For the text-containing cell, return its midpoint in (x, y) coordinate format. 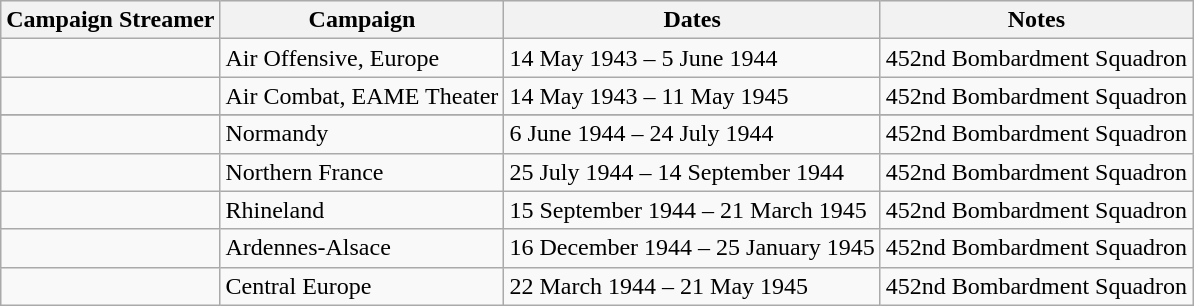
Ardennes-Alsace (362, 248)
15 September 1944 – 21 March 1945 (692, 210)
14 May 1943 – 11 May 1945 (692, 96)
Campaign Streamer (110, 20)
Northern France (362, 172)
Central Europe (362, 286)
16 December 1944 – 25 January 1945 (692, 248)
22 March 1944 – 21 May 1945 (692, 286)
Air Combat, EAME Theater (362, 96)
Rhineland (362, 210)
14 May 1943 – 5 June 1944 (692, 58)
6 June 1944 – 24 July 1944 (692, 134)
Notes (1036, 20)
25 July 1944 – 14 September 1944 (692, 172)
Campaign (362, 20)
Dates (692, 20)
Air Offensive, Europe (362, 58)
Normandy (362, 134)
